Detect which cell encompasses the target text, then output its (X, Y) center coordinate. 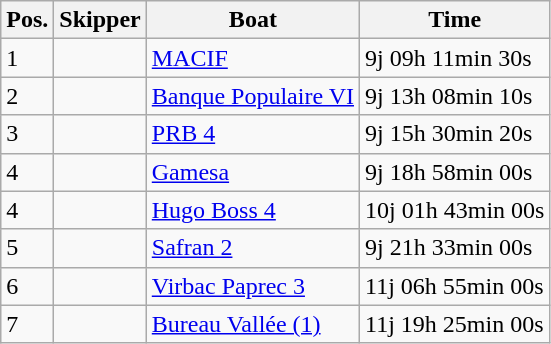
1 (28, 58)
Gamesa (252, 172)
9j 21h 33min 00s (455, 248)
7 (28, 324)
9j 15h 30min 20s (455, 134)
10j 01h 43min 00s (455, 210)
9j 09h 11min 30s (455, 58)
11j 06h 55min 00s (455, 286)
Bureau Vallée (1) (252, 324)
11j 19h 25min 00s (455, 324)
MACIF (252, 58)
3 (28, 134)
Hugo Boss 4 (252, 210)
5 (28, 248)
Virbac Paprec 3 (252, 286)
Pos. (28, 20)
PRB 4 (252, 134)
Time (455, 20)
Safran 2 (252, 248)
6 (28, 286)
2 (28, 96)
Boat (252, 20)
Skipper (100, 20)
9j 18h 58min 00s (455, 172)
Banque Populaire VI (252, 96)
9j 13h 08min 10s (455, 96)
